From the cell containing the given text, extract its center point as [X, Y] coordinate. 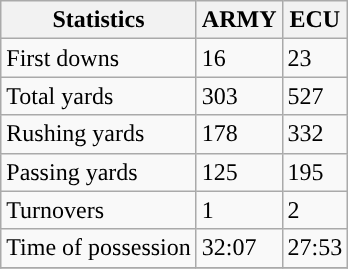
Total yards [99, 96]
Time of possession [99, 248]
First downs [99, 58]
195 [315, 172]
332 [315, 134]
ECU [315, 20]
303 [239, 96]
2 [315, 210]
Rushing yards [99, 134]
1 [239, 210]
27:53 [315, 248]
Turnovers [99, 210]
178 [239, 134]
125 [239, 172]
Statistics [99, 20]
32:07 [239, 248]
23 [315, 58]
527 [315, 96]
ARMY [239, 20]
16 [239, 58]
Passing yards [99, 172]
